Identify which cell holds the provided text, then report its [X, Y] central coordinate. 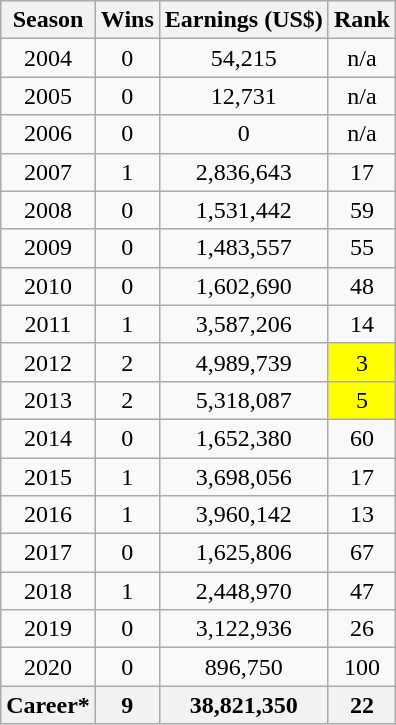
Rank [362, 20]
2015 [48, 477]
12,731 [244, 96]
2010 [48, 286]
3 [362, 362]
47 [362, 591]
67 [362, 553]
48 [362, 286]
4,989,739 [244, 362]
38,821,350 [244, 705]
2005 [48, 96]
9 [127, 705]
2,836,643 [244, 172]
Career* [48, 705]
2011 [48, 324]
2014 [48, 438]
26 [362, 629]
14 [362, 324]
2009 [48, 248]
60 [362, 438]
1,602,690 [244, 286]
2019 [48, 629]
Wins [127, 20]
1,652,380 [244, 438]
3,587,206 [244, 324]
2012 [48, 362]
2006 [48, 134]
100 [362, 667]
2020 [48, 667]
1,483,557 [244, 248]
3,960,142 [244, 515]
2017 [48, 553]
3,122,936 [244, 629]
Earnings (US$) [244, 20]
5 [362, 400]
22 [362, 705]
2007 [48, 172]
2018 [48, 591]
59 [362, 210]
55 [362, 248]
2008 [48, 210]
3,698,056 [244, 477]
54,215 [244, 58]
Season [48, 20]
1,625,806 [244, 553]
2013 [48, 400]
896,750 [244, 667]
2,448,970 [244, 591]
2016 [48, 515]
5,318,087 [244, 400]
1,531,442 [244, 210]
13 [362, 515]
2004 [48, 58]
